For the text-containing cell, return its midpoint in (X, Y) coordinate format. 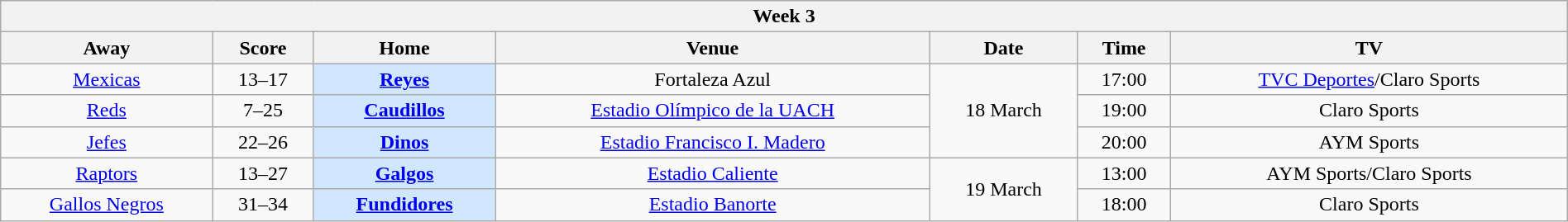
18:00 (1125, 205)
19:00 (1125, 111)
Estadio Francisco I. Madero (713, 142)
Dinos (404, 142)
Date (1003, 48)
Estadio Olímpico de la UACH (713, 111)
Jefes (107, 142)
Reyes (404, 79)
Mexicas (107, 79)
Estadio Banorte (713, 205)
Fundidores (404, 205)
7–25 (263, 111)
Fortaleza Azul (713, 79)
Home (404, 48)
17:00 (1125, 79)
Time (1125, 48)
Score (263, 48)
20:00 (1125, 142)
31–34 (263, 205)
Gallos Negros (107, 205)
18 March (1003, 111)
AYM Sports (1370, 142)
AYM Sports/Claro Sports (1370, 173)
Week 3 (784, 17)
22–26 (263, 142)
TVC Deportes/Claro Sports (1370, 79)
Raptors (107, 173)
Caudillos (404, 111)
Venue (713, 48)
Away (107, 48)
13–27 (263, 173)
19 March (1003, 189)
13:00 (1125, 173)
Reds (107, 111)
Galgos (404, 173)
TV (1370, 48)
Estadio Caliente (713, 173)
13–17 (263, 79)
